Identify which cell holds the provided text, then report its (X, Y) central coordinate. 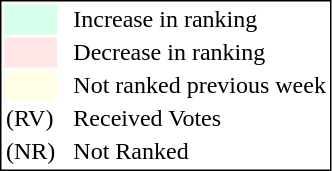
Received Votes (200, 119)
Not Ranked (200, 151)
Not ranked previous week (200, 85)
Increase in ranking (200, 19)
(RV) (30, 119)
(NR) (30, 151)
Decrease in ranking (200, 53)
